For the text-containing cell, return its midpoint in (x, y) coordinate format. 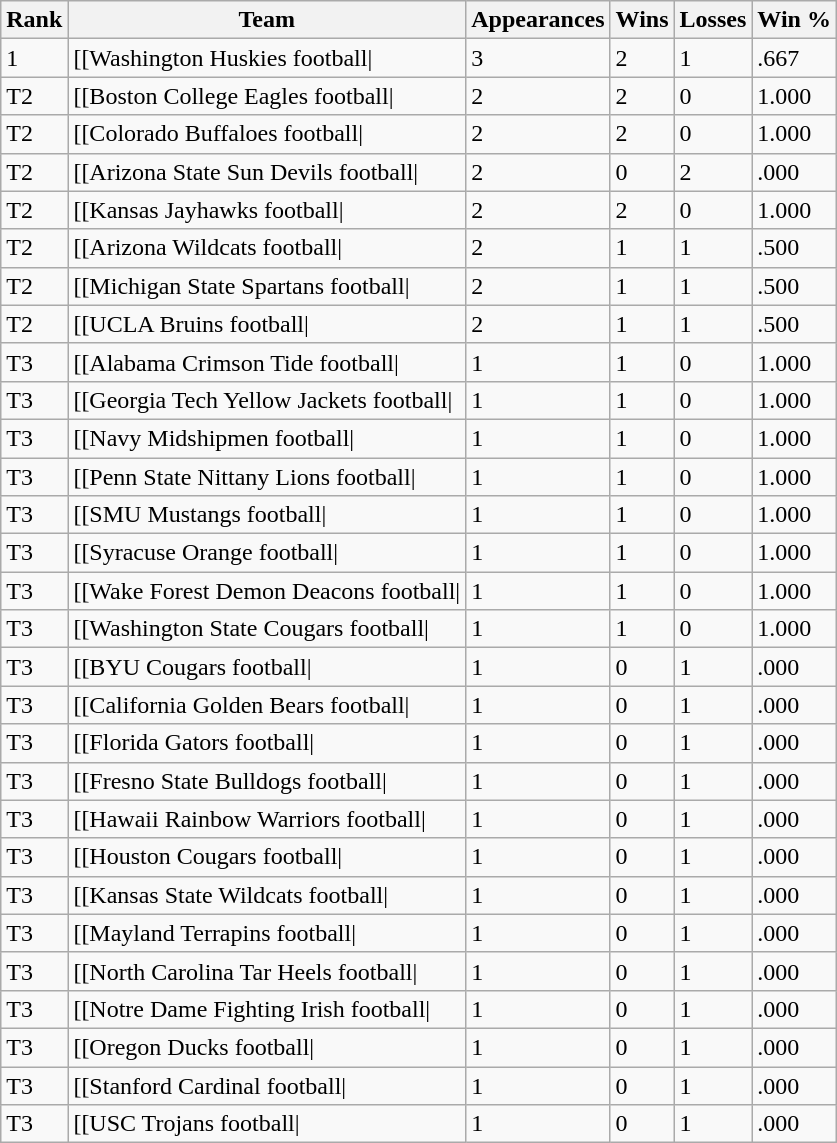
[[Navy Midshipmen football| (267, 438)
Team (267, 20)
[[Stanford Cardinal football| (267, 1085)
[[Kansas State Wildcats football| (267, 895)
Appearances (538, 20)
[[USC Trojans football| (267, 1124)
[[Boston College Eagles football| (267, 96)
[[SMU Mustangs football| (267, 515)
[[Notre Dame Fighting Irish football| (267, 1009)
[[Georgia Tech Yellow Jackets football| (267, 400)
Rank (34, 20)
Win % (794, 20)
.667 (794, 58)
[[Houston Cougars football| (267, 857)
Wins (642, 20)
[[Syracuse Orange football| (267, 553)
[[Colorado Buffaloes football| (267, 134)
[[Mayland Terrapins football| (267, 933)
[[Fresno State Bulldogs football| (267, 781)
[[Penn State Nittany Lions football| (267, 477)
[[North Carolina Tar Heels football| (267, 971)
[[Kansas Jayhawks football| (267, 210)
[[Washington State Cougars football| (267, 629)
[[BYU Cougars football| (267, 667)
[[California Golden Bears football| (267, 705)
[[Michigan State Spartans football| (267, 286)
[[UCLA Bruins football| (267, 324)
[[Arizona State Sun Devils football| (267, 172)
[[Arizona Wildcats football| (267, 248)
3 (538, 58)
Losses (713, 20)
[[Florida Gators football| (267, 743)
[[Washington Huskies football| (267, 58)
[[Wake Forest Demon Deacons football| (267, 591)
[[Oregon Ducks football| (267, 1047)
[[Hawaii Rainbow Warriors football| (267, 819)
[[Alabama Crimson Tide football| (267, 362)
